Locate the cell with the specified text and output its [X, Y] center coordinate. 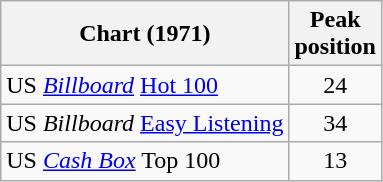
13 [335, 161]
US Billboard Hot 100 [145, 85]
US Billboard Easy Listening [145, 123]
Peakposition [335, 34]
34 [335, 123]
Chart (1971) [145, 34]
24 [335, 85]
US Cash Box Top 100 [145, 161]
